For the text-containing cell, return its midpoint in (x, y) coordinate format. 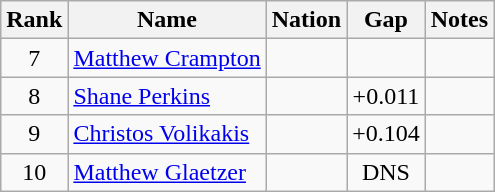
DNS (386, 172)
8 (34, 96)
Nation (306, 20)
7 (34, 58)
Christos Volikakis (167, 134)
Name (167, 20)
Notes (459, 20)
Matthew Crampton (167, 58)
+0.011 (386, 96)
Shane Perkins (167, 96)
Rank (34, 20)
Gap (386, 20)
9 (34, 134)
10 (34, 172)
Matthew Glaetzer (167, 172)
+0.104 (386, 134)
